Extract the (x, y) coordinate from the center of the cell holding the provided text.  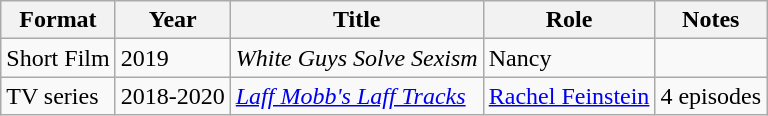
Rachel Feinstein (569, 96)
4 episodes (711, 96)
TV series (58, 96)
2018-2020 (172, 96)
Format (58, 20)
Year (172, 20)
Nancy (569, 58)
2019 (172, 58)
Title (356, 20)
Short Film (58, 58)
Role (569, 20)
Laff Mobb's Laff Tracks (356, 96)
Notes (711, 20)
White Guys Solve Sexism (356, 58)
